Output the [X, Y] coordinate of the center of the cell containing the given text.  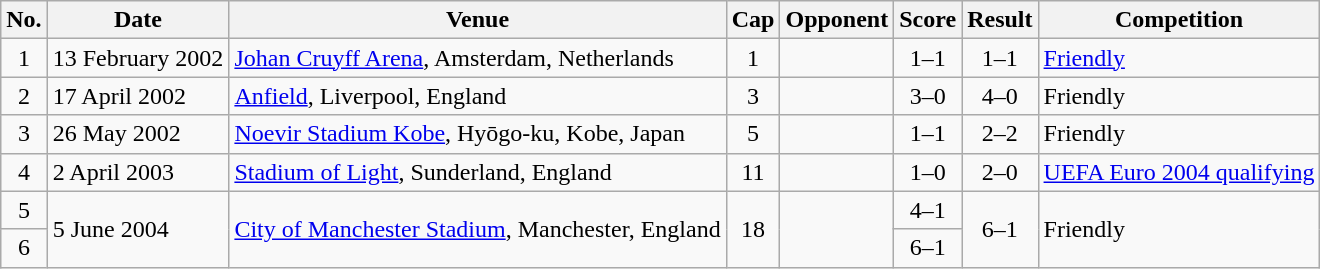
Venue [478, 20]
Anfield, Liverpool, England [478, 96]
Noevir Stadium Kobe, Hyōgo-ku, Kobe, Japan [478, 134]
Date [138, 20]
18 [753, 229]
Stadium of Light, Sunderland, England [478, 172]
5 June 2004 [138, 229]
11 [753, 172]
6 [24, 248]
13 February 2002 [138, 58]
2 April 2003 [138, 172]
2–2 [1000, 134]
Opponent [837, 20]
26 May 2002 [138, 134]
No. [24, 20]
1–0 [928, 172]
Competition [1179, 20]
4 [24, 172]
Cap [753, 20]
17 April 2002 [138, 96]
City of Manchester Stadium, Manchester, England [478, 229]
2–0 [1000, 172]
4–0 [1000, 96]
4–1 [928, 210]
UEFA Euro 2004 qualifying [1179, 172]
Johan Cruyff Arena, Amsterdam, Netherlands [478, 58]
Score [928, 20]
Result [1000, 20]
3–0 [928, 96]
2 [24, 96]
